Extract the (X, Y) coordinate from the center of the cell holding the provided text.  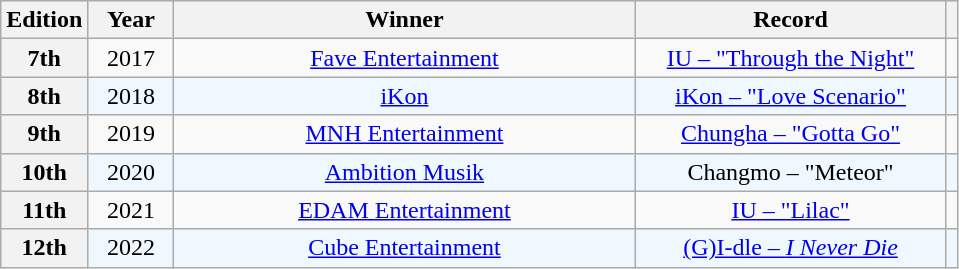
IU – "Lilac" (790, 210)
Fave Entertainment (404, 58)
11th (44, 210)
Year (131, 20)
12th (44, 248)
7th (44, 58)
8th (44, 96)
(G)I-dle – I Never Die (790, 248)
9th (44, 134)
iKon – "Love Scenario" (790, 96)
2019 (131, 134)
Chungha – "Gotta Go" (790, 134)
Ambition Musik (404, 172)
2017 (131, 58)
EDAM Entertainment (404, 210)
iKon (404, 96)
2018 (131, 96)
2021 (131, 210)
2020 (131, 172)
Cube Entertainment (404, 248)
Changmo – "Meteor" (790, 172)
IU – "Through the Night" (790, 58)
Record (790, 20)
10th (44, 172)
MNH Entertainment (404, 134)
Winner (404, 20)
2022 (131, 248)
Edition (44, 20)
